Capture the cell that displays the provided text and extract its (X, Y) central coordinate. 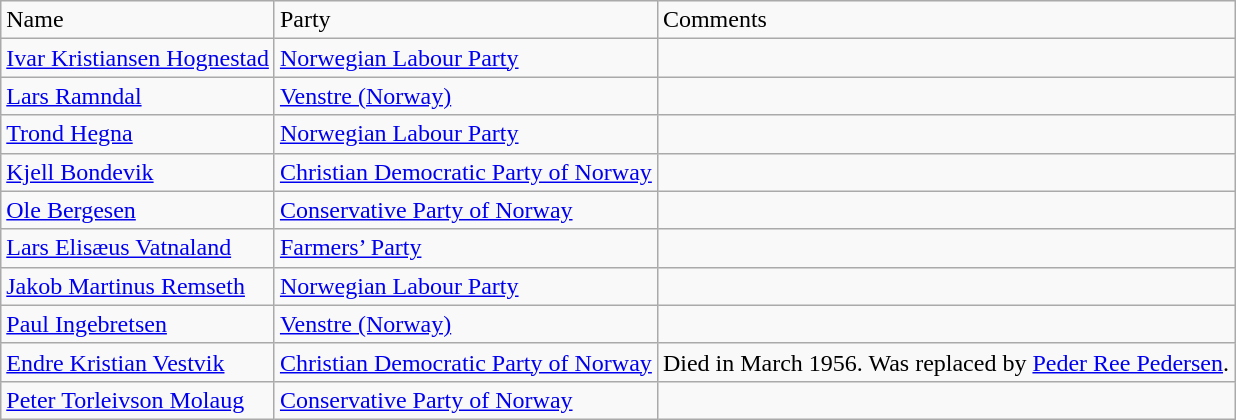
Farmers’ Party (466, 248)
Paul Ingebretsen (138, 324)
Endre Kristian Vestvik (138, 362)
Ole Bergesen (138, 210)
Party (466, 20)
Jakob Martinus Remseth (138, 286)
Kjell Bondevik (138, 172)
Lars Elisæus Vatnaland (138, 248)
Comments (946, 20)
Peter Torleivson Molaug (138, 400)
Name (138, 20)
Trond Hegna (138, 134)
Ivar Kristiansen Hognestad (138, 58)
Lars Ramndal (138, 96)
Died in March 1956. Was replaced by Peder Ree Pedersen. (946, 362)
